Return (X, Y) of the center of cell containing provided text 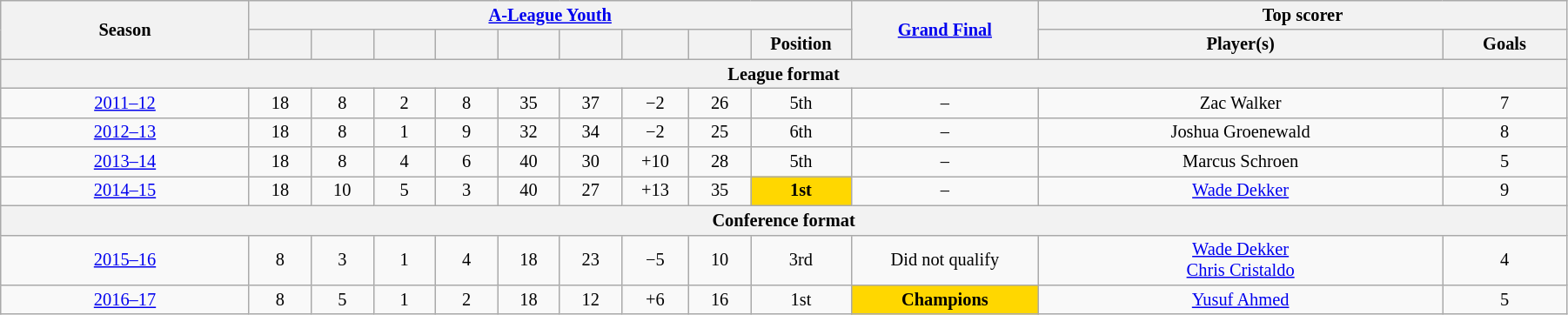
League format (784, 74)
25 (719, 132)
Zac Walker (1241, 103)
2013–14 (125, 162)
Champions (945, 299)
Marcus Schroen (1241, 162)
3rd (801, 260)
16 (719, 299)
+6 (654, 299)
Joshua Groenewald (1241, 132)
34 (590, 132)
Top scorer (1303, 15)
Yusuf Ahmed (1241, 299)
23 (590, 260)
−5 (654, 260)
+10 (654, 162)
Wade Dekker Chris Cristaldo (1241, 260)
A-League Youth (550, 15)
Player(s) (1241, 44)
37 (590, 103)
28 (719, 162)
2015–16 (125, 260)
27 (590, 191)
30 (590, 162)
12 (590, 299)
26 (719, 103)
2012–13 (125, 132)
6th (801, 132)
Grand Final (945, 30)
Conference format (784, 220)
7 (1505, 103)
32 (529, 132)
Did not qualify (945, 260)
2014–15 (125, 191)
Wade Dekker (1241, 191)
6 (466, 162)
+13 (654, 191)
Goals (1505, 44)
Season (125, 30)
2016–17 (125, 299)
Position (801, 44)
2011–12 (125, 103)
